Output the [x, y] coordinate of the center of the cell containing the given text.  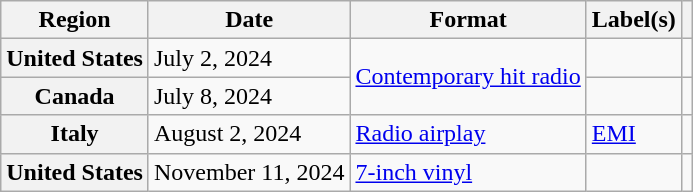
Date [248, 20]
Label(s) [634, 20]
July 8, 2024 [248, 96]
Contemporary hit radio [468, 77]
August 2, 2024 [248, 134]
Italy [75, 134]
Canada [75, 96]
Region [75, 20]
7-inch vinyl [468, 172]
Radio airplay [468, 134]
Format [468, 20]
EMI [634, 134]
November 11, 2024 [248, 172]
July 2, 2024 [248, 58]
